Identify which cell holds the provided text, then report its (X, Y) central coordinate. 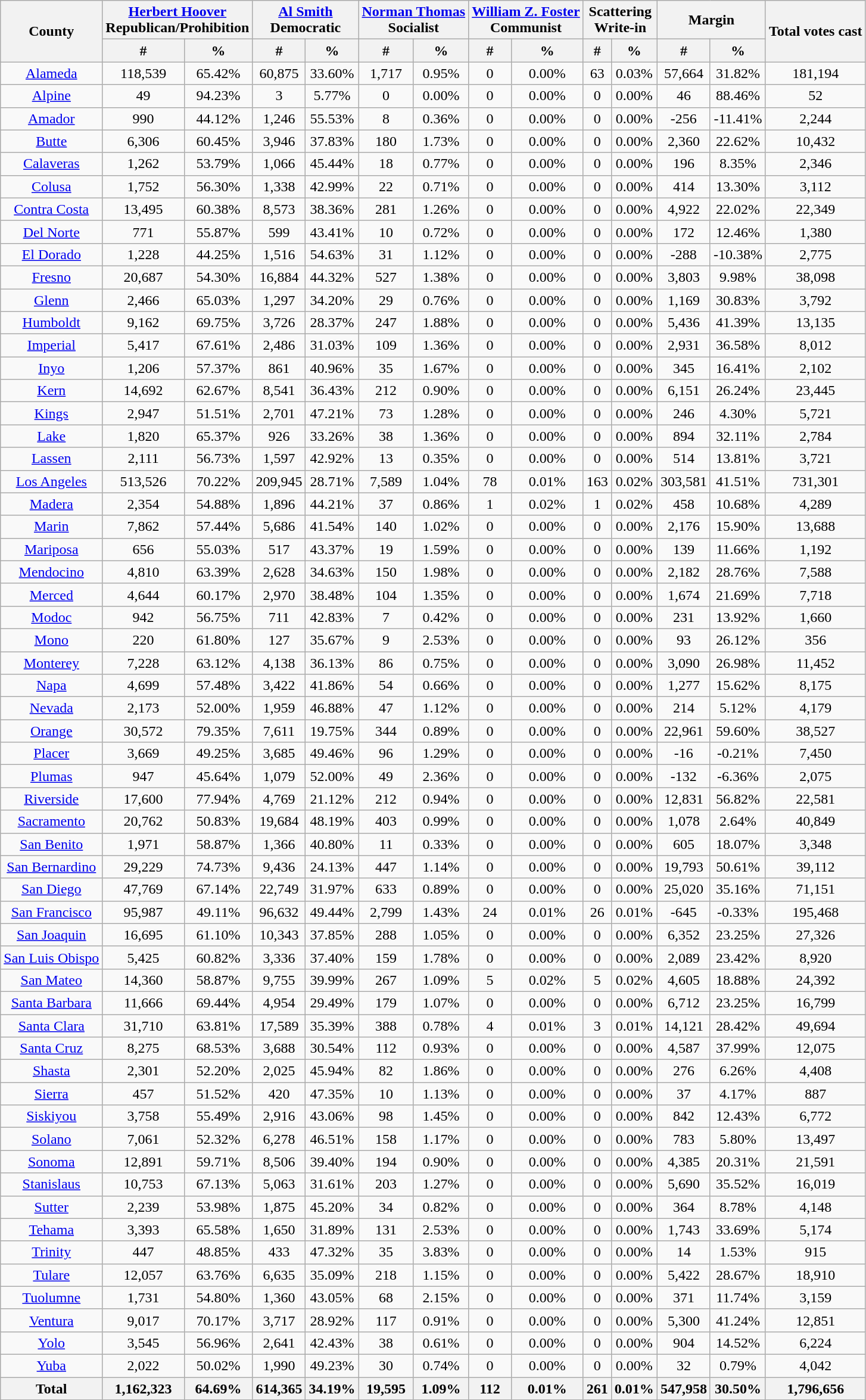
5,686 (279, 527)
3,090 (684, 663)
-645 (684, 912)
60.45% (218, 141)
35.52% (737, 1184)
1,674 (684, 595)
203 (386, 1184)
Sacramento (51, 822)
4,042 (815, 1365)
78 (490, 481)
10,753 (144, 1184)
31.61% (332, 1184)
63.76% (218, 1275)
49.23% (332, 1365)
94.23% (218, 96)
6,712 (684, 1003)
Santa Clara (51, 1025)
12.43% (737, 1116)
1,516 (279, 254)
46.51% (332, 1139)
11 (386, 844)
2.36% (441, 776)
Placer (51, 754)
42.92% (332, 459)
1,338 (279, 186)
21,591 (815, 1162)
861 (279, 368)
6,278 (279, 1139)
4,699 (144, 686)
29 (386, 300)
57.48% (218, 686)
0.71% (441, 186)
5,721 (815, 413)
388 (386, 1025)
1,277 (684, 686)
4,644 (144, 595)
1,896 (279, 504)
2,641 (279, 1343)
Monterey (51, 663)
9 (386, 640)
26 (597, 912)
16,019 (815, 1184)
218 (386, 1275)
4,587 (684, 1049)
93 (684, 640)
14,360 (144, 980)
1.29% (441, 754)
8.35% (737, 164)
70.22% (218, 481)
140 (386, 527)
942 (144, 617)
9,017 (144, 1320)
6,352 (684, 935)
7,589 (386, 481)
5,174 (815, 1230)
433 (279, 1252)
42.83% (332, 617)
14 (684, 1252)
43.37% (332, 549)
31.89% (332, 1230)
990 (144, 119)
2,486 (279, 346)
6,635 (279, 1275)
19,595 (386, 1389)
Kern (51, 391)
48.85% (218, 1252)
3,336 (279, 957)
3,545 (144, 1343)
1,066 (279, 164)
458 (684, 504)
9,755 (279, 980)
63 (597, 73)
28.67% (737, 1275)
14,121 (684, 1025)
42.99% (332, 186)
23,445 (815, 391)
49,694 (815, 1025)
13.30% (737, 186)
49.25% (218, 754)
33.26% (332, 436)
14.52% (737, 1343)
1.07% (441, 1003)
98 (386, 1116)
41.86% (332, 686)
605 (684, 844)
36.43% (332, 391)
ScatteringWrite-in (620, 20)
5.77% (332, 96)
1.27% (441, 1184)
10,343 (279, 935)
842 (684, 1116)
-10.38% (737, 254)
County (51, 31)
0.36% (441, 119)
San Joaquin (51, 935)
40.96% (332, 368)
82 (386, 1071)
220 (144, 640)
2,075 (815, 776)
0.66% (441, 686)
2,176 (684, 527)
3,393 (144, 1230)
1.05% (441, 935)
Yolo (51, 1343)
1,262 (144, 164)
Yuba (51, 1365)
179 (386, 1003)
38,098 (815, 277)
18.07% (737, 844)
3,758 (144, 1116)
11.66% (737, 549)
54.63% (332, 254)
San Benito (51, 844)
Inyo (51, 368)
63.39% (218, 572)
1,971 (144, 844)
Sutter (51, 1207)
33.60% (332, 73)
San Bernardino (51, 867)
Napa (51, 686)
41.54% (332, 527)
Merced (51, 595)
-0.33% (737, 912)
Imperial (51, 346)
Glenn (51, 300)
Margin (711, 20)
4,954 (279, 1003)
45.44% (332, 164)
37.83% (332, 141)
40,849 (815, 822)
32.11% (737, 436)
5,300 (684, 1320)
13,495 (144, 209)
15.62% (737, 686)
0.74% (441, 1365)
2,244 (815, 119)
23.42% (737, 957)
Total (51, 1389)
22 (386, 186)
19 (386, 549)
633 (386, 889)
371 (684, 1298)
5,063 (279, 1184)
6,772 (815, 1116)
1.14% (441, 867)
26.98% (737, 663)
William Z. FosterCommunist (527, 20)
5,425 (144, 957)
30 (386, 1365)
1.15% (441, 1275)
Trinity (51, 1252)
2,089 (684, 957)
54 (386, 686)
Tehama (51, 1230)
35.16% (737, 889)
Mariposa (51, 549)
12,075 (815, 1049)
Plumas (51, 776)
57.44% (218, 527)
Al SmithDemocratic (306, 20)
13,135 (815, 323)
16,799 (815, 1003)
1,597 (279, 459)
12,831 (684, 799)
60.38% (218, 209)
21.69% (737, 595)
527 (386, 277)
21.12% (332, 799)
74.73% (218, 867)
San Francisco (51, 912)
8,573 (279, 209)
2,022 (144, 1365)
344 (386, 731)
Mono (51, 640)
1,366 (279, 844)
2,346 (815, 164)
60,875 (279, 73)
42.43% (332, 1343)
39.40% (332, 1162)
29.49% (332, 1003)
47 (386, 708)
24.13% (332, 867)
30,572 (144, 731)
12,891 (144, 1162)
2,111 (144, 459)
7,718 (815, 595)
15.90% (737, 527)
159 (386, 957)
38.48% (332, 595)
1,360 (279, 1298)
3,726 (279, 323)
26.12% (737, 640)
109 (386, 346)
8.78% (737, 1207)
6,224 (815, 1343)
6,306 (144, 141)
8,506 (279, 1162)
3.83% (441, 1252)
71,151 (815, 889)
9,436 (279, 867)
-6.36% (737, 776)
1,959 (279, 708)
345 (684, 368)
281 (386, 209)
1,990 (279, 1365)
4,179 (815, 708)
356 (815, 640)
47.35% (332, 1094)
195,468 (815, 912)
118,539 (144, 73)
0.33% (441, 844)
11,666 (144, 1003)
Santa Cruz (51, 1049)
214 (684, 708)
14,692 (144, 391)
Kings (51, 413)
55.49% (218, 1116)
172 (684, 232)
0.75% (441, 663)
8,012 (815, 346)
18,910 (815, 1275)
40.80% (332, 844)
-16 (684, 754)
2,354 (144, 504)
65.03% (218, 300)
231 (684, 617)
7,862 (144, 527)
1.17% (441, 1139)
771 (144, 232)
1,660 (815, 617)
904 (684, 1343)
35.39% (332, 1025)
1,169 (684, 300)
Orange (51, 731)
288 (386, 935)
5,422 (684, 1275)
Ventura (51, 1320)
1,297 (279, 300)
1,717 (386, 73)
6.26% (737, 1071)
8,920 (815, 957)
59.71% (218, 1162)
0.95% (441, 73)
364 (684, 1207)
18.88% (737, 980)
65.58% (218, 1230)
96,632 (279, 912)
303,581 (684, 481)
46.88% (332, 708)
1.26% (441, 209)
Norman ThomasSocialist (413, 20)
96 (386, 754)
2,799 (386, 912)
3,348 (815, 844)
-288 (684, 254)
Sonoma (51, 1162)
3,112 (815, 186)
19,793 (684, 867)
0.76% (441, 300)
403 (386, 822)
4,605 (684, 980)
43.41% (332, 232)
43.05% (332, 1298)
25,020 (684, 889)
24,392 (815, 980)
1.98% (441, 572)
1,079 (279, 776)
26.24% (737, 391)
54.88% (218, 504)
12,057 (144, 1275)
Riverside (51, 799)
1,752 (144, 186)
3,669 (144, 754)
2,931 (684, 346)
181,194 (815, 73)
Lassen (51, 459)
49.46% (332, 754)
Modoc (51, 617)
San Luis Obispo (51, 957)
8,275 (144, 1049)
12.46% (737, 232)
2,301 (144, 1071)
34.20% (332, 300)
3,159 (815, 1298)
50.83% (218, 822)
7,450 (815, 754)
4,289 (815, 504)
420 (279, 1094)
95,987 (144, 912)
1,650 (279, 1230)
Fresno (51, 277)
139 (684, 549)
3,422 (279, 686)
44.25% (218, 254)
37.99% (737, 1049)
894 (684, 436)
51.51% (218, 413)
1,743 (684, 1230)
53.98% (218, 1207)
88.46% (737, 96)
Los Angeles (51, 481)
0.94% (441, 799)
56.73% (218, 459)
3,685 (279, 754)
-132 (684, 776)
30.83% (737, 300)
Butte (51, 141)
0.03% (634, 73)
Lake (51, 436)
614,365 (279, 1389)
73 (386, 413)
50.61% (737, 867)
4.17% (737, 1094)
1,162,323 (144, 1389)
194 (386, 1162)
196 (684, 164)
41.39% (737, 323)
55.53% (332, 119)
69.75% (218, 323)
67.14% (218, 889)
4,138 (279, 663)
67.61% (218, 346)
656 (144, 549)
1,192 (815, 549)
3,688 (279, 1049)
8,541 (279, 391)
13,497 (815, 1139)
48.19% (332, 822)
4,148 (815, 1207)
36.13% (332, 663)
47.21% (332, 413)
Calaveras (51, 164)
68 (386, 1298)
86 (386, 663)
47,769 (144, 889)
17,600 (144, 799)
547,958 (684, 1389)
19.75% (332, 731)
1,078 (684, 822)
18 (386, 164)
77.94% (218, 799)
34.19% (332, 1389)
43.06% (332, 1116)
22,749 (279, 889)
2,025 (279, 1071)
514 (684, 459)
49.11% (218, 912)
9.98% (737, 277)
Madera (51, 504)
Colusa (51, 186)
64.69% (218, 1389)
1.67% (441, 368)
56.96% (218, 1343)
19,684 (279, 822)
180 (386, 141)
Nevada (51, 708)
7 (386, 617)
0.79% (737, 1365)
9,162 (144, 323)
30.54% (332, 1049)
0.93% (441, 1049)
35.09% (332, 1275)
2,775 (815, 254)
37.40% (332, 957)
0.82% (441, 1207)
599 (279, 232)
52.20% (218, 1071)
783 (684, 1139)
47.32% (332, 1252)
1.59% (441, 549)
1.73% (441, 141)
24 (490, 912)
1.43% (441, 912)
7,588 (815, 572)
Humboldt (51, 323)
163 (597, 481)
16.41% (737, 368)
1,380 (815, 232)
2,628 (279, 572)
-256 (684, 119)
0.78% (441, 1025)
49.44% (332, 912)
El Dorado (51, 254)
31,710 (144, 1025)
0.72% (441, 232)
62.67% (218, 391)
28.71% (332, 481)
246 (684, 413)
158 (386, 1139)
Tulare (51, 1275)
Alpine (51, 96)
31.03% (332, 346)
38,527 (815, 731)
22.02% (737, 209)
52 (815, 96)
0.35% (441, 459)
65.37% (218, 436)
Siskiyou (51, 1116)
0.42% (441, 617)
13.81% (737, 459)
2,947 (144, 413)
22.62% (737, 141)
68.53% (218, 1049)
2,466 (144, 300)
1,731 (144, 1298)
1,875 (279, 1207)
63.81% (218, 1025)
947 (144, 776)
0.77% (441, 164)
60.17% (218, 595)
Del Norte (51, 232)
28.76% (737, 572)
31 (386, 254)
2,173 (144, 708)
1,228 (144, 254)
1.02% (441, 527)
2,970 (279, 595)
131 (386, 1230)
117 (386, 1320)
11,452 (815, 663)
56.75% (218, 617)
0.91% (441, 1320)
11.74% (737, 1298)
57,664 (684, 73)
926 (279, 436)
56.82% (737, 799)
45.94% (332, 1071)
3,717 (279, 1320)
13.92% (737, 617)
Tuolumne (51, 1298)
56.30% (218, 186)
50.02% (218, 1365)
1.45% (441, 1116)
2.64% (737, 822)
31.82% (737, 73)
6,151 (684, 391)
915 (815, 1252)
Amador (51, 119)
22,961 (684, 731)
61.10% (218, 935)
3,792 (815, 300)
2,701 (279, 413)
45.20% (332, 1207)
457 (144, 1094)
-11.41% (737, 119)
1.28% (441, 413)
1.88% (441, 323)
13 (386, 459)
38.36% (332, 209)
0.99% (441, 822)
3,803 (684, 277)
2,182 (684, 572)
46 (684, 96)
1,820 (144, 436)
55.03% (218, 549)
28.37% (332, 323)
1.38% (441, 277)
44.21% (332, 504)
513,526 (144, 481)
8,175 (815, 686)
55.87% (218, 232)
San Mateo (51, 980)
7,228 (144, 663)
28.92% (332, 1320)
12,851 (815, 1320)
Marin (51, 527)
35.67% (332, 640)
Solano (51, 1139)
Herbert HooverRepublican/Prohibition (177, 20)
2,784 (815, 436)
5.12% (737, 708)
16,884 (279, 277)
41.51% (737, 481)
8 (386, 119)
0.61% (441, 1343)
34 (386, 1207)
33.69% (737, 1230)
61.80% (218, 640)
4,922 (684, 209)
20.31% (737, 1162)
5,690 (684, 1184)
5,436 (684, 323)
San Diego (51, 889)
79.35% (218, 731)
69.44% (218, 1003)
13,688 (815, 527)
20,687 (144, 277)
Stanislaus (51, 1184)
247 (386, 323)
731,301 (815, 481)
37.85% (332, 935)
127 (279, 640)
2,360 (684, 141)
34.63% (332, 572)
4.30% (737, 413)
41.24% (737, 1320)
1,206 (144, 368)
44.12% (218, 119)
29,229 (144, 867)
5.80% (737, 1139)
Mendocino (51, 572)
2,102 (815, 368)
414 (684, 186)
1,246 (279, 119)
Contra Costa (51, 209)
10,432 (815, 141)
3,721 (815, 459)
39,112 (815, 867)
Shasta (51, 1071)
7,061 (144, 1139)
4,810 (144, 572)
7,611 (279, 731)
22,581 (815, 799)
-0.21% (737, 754)
44.32% (332, 277)
57.37% (218, 368)
Santa Barbara (51, 1003)
53.79% (218, 164)
16,695 (144, 935)
1.78% (441, 957)
2,916 (279, 1116)
51.52% (218, 1094)
63.12% (218, 663)
276 (684, 1071)
Sierra (51, 1094)
45.64% (218, 776)
10.68% (737, 504)
52.32% (218, 1139)
711 (279, 617)
Total votes cast (815, 31)
1.04% (441, 481)
104 (386, 595)
20,762 (144, 822)
3,946 (279, 141)
54.80% (218, 1298)
30.50% (737, 1389)
4,408 (815, 1071)
70.17% (218, 1320)
1.53% (737, 1252)
1.86% (441, 1071)
1.35% (441, 595)
1,796,656 (815, 1389)
267 (386, 980)
4,385 (684, 1162)
59.60% (737, 731)
28.42% (737, 1025)
887 (815, 1094)
1.13% (441, 1094)
261 (597, 1389)
209,945 (279, 481)
150 (386, 572)
39.99% (332, 980)
2,239 (144, 1207)
60.82% (218, 957)
17,589 (279, 1025)
32 (684, 1365)
22,349 (815, 209)
4,769 (279, 799)
67.13% (218, 1184)
2.15% (441, 1298)
27,326 (815, 935)
31.97% (332, 889)
5,417 (144, 346)
4 (490, 1025)
54.30% (218, 277)
Alameda (51, 73)
65.42% (218, 73)
517 (279, 549)
36.58% (737, 346)
0.86% (441, 504)
